Scan for the cell matching the given text and deliver its (x, y) coordinate at center. 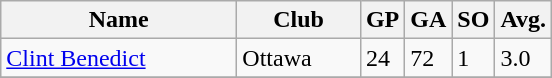
Ottawa (299, 58)
Clint Benedict (119, 58)
GP (382, 20)
72 (428, 58)
Club (299, 20)
3.0 (524, 58)
24 (382, 58)
SO (474, 20)
Name (119, 20)
Avg. (524, 20)
GA (428, 20)
1 (474, 58)
